Search for the cell housing the specified text and yield its (X, Y) center coordinate. 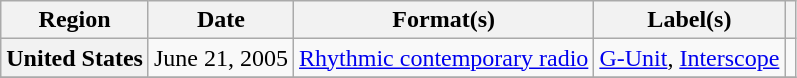
Format(s) (444, 20)
G-Unit, Interscope (690, 58)
Region (75, 20)
Date (220, 20)
Label(s) (690, 20)
Rhythmic contemporary radio (444, 58)
June 21, 2005 (220, 58)
United States (75, 58)
